Find where the given text appears and provide that cell's center as (x, y) coordinate. 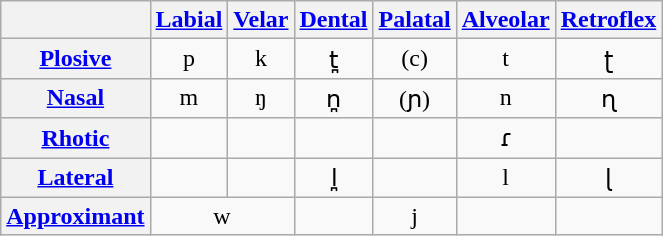
p (189, 59)
ʈ (608, 59)
Rhotic (76, 138)
(ɲ) (414, 98)
l̪ (334, 178)
Velar (261, 20)
w (222, 216)
Labial (189, 20)
m (189, 98)
k (261, 59)
Dental (334, 20)
j (414, 216)
n̪ (334, 98)
Plosive (76, 59)
t (506, 59)
ɾ (506, 138)
Nasal (76, 98)
t̪ (334, 59)
ɳ (608, 98)
Retroflex (608, 20)
n (506, 98)
(c) (414, 59)
l (506, 178)
ŋ (261, 98)
Approximant (76, 216)
Alveolar (506, 20)
Lateral (76, 178)
Palatal (414, 20)
ɭ (608, 178)
